Extract the (X, Y) coordinate from the center of the cell holding the provided text.  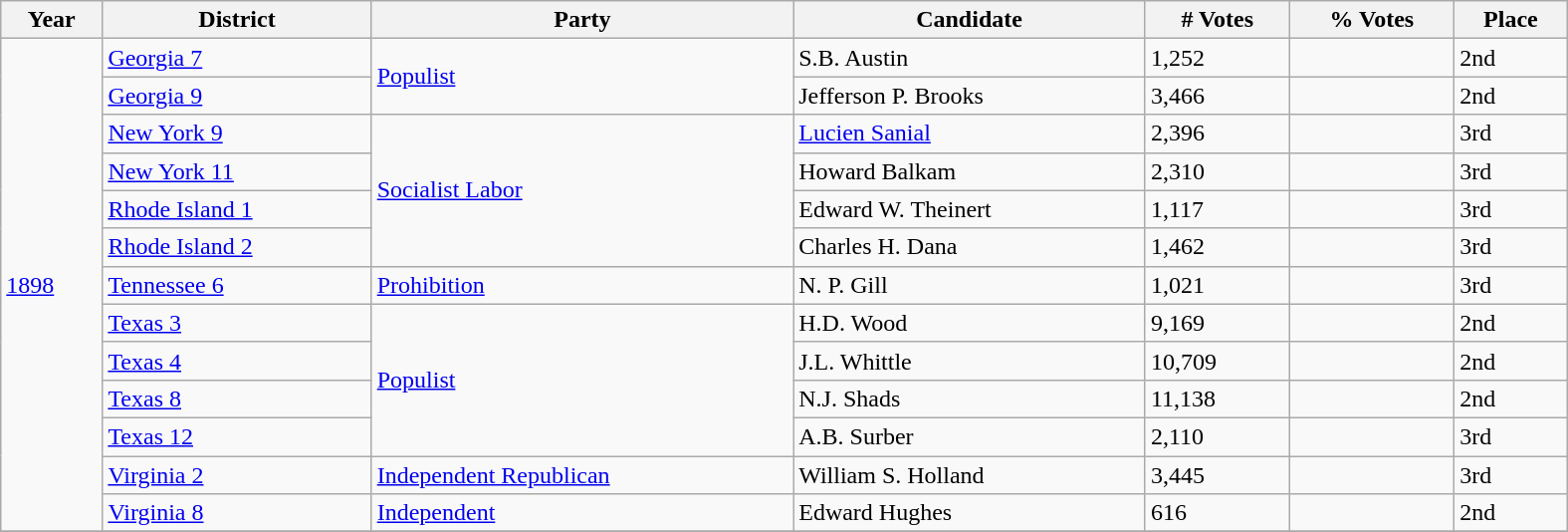
1,252 (1217, 58)
1,462 (1217, 247)
Place (1511, 20)
J.L. Whittle (970, 361)
Tennessee 6 (237, 285)
Edward W. Theinert (970, 209)
Virginia 2 (237, 475)
District (237, 20)
Jefferson P. Brooks (970, 96)
11,138 (1217, 399)
Prohibition (582, 285)
10,709 (1217, 361)
616 (1217, 513)
Texas 3 (237, 323)
N. P. Gill (970, 285)
Independent Republican (582, 475)
2,396 (1217, 133)
Independent (582, 513)
1,021 (1217, 285)
1,117 (1217, 209)
2,110 (1217, 436)
H.D. Wood (970, 323)
Year (52, 20)
Charles H. Dana (970, 247)
3,466 (1217, 96)
William S. Holland (970, 475)
1898 (52, 285)
9,169 (1217, 323)
Texas 4 (237, 361)
N.J. Shads (970, 399)
Howard Balkam (970, 171)
Georgia 7 (237, 58)
Texas 12 (237, 436)
Lucien Sanial (970, 133)
S.B. Austin (970, 58)
New York 9 (237, 133)
2,310 (1217, 171)
% Votes (1372, 20)
Candidate (970, 20)
Party (582, 20)
Socialist Labor (582, 190)
Edward Hughes (970, 513)
Rhode Island 2 (237, 247)
Georgia 9 (237, 96)
A.B. Surber (970, 436)
# Votes (1217, 20)
New York 11 (237, 171)
Texas 8 (237, 399)
Rhode Island 1 (237, 209)
3,445 (1217, 475)
Virginia 8 (237, 513)
